Capture the cell that displays the provided text and extract its (X, Y) central coordinate. 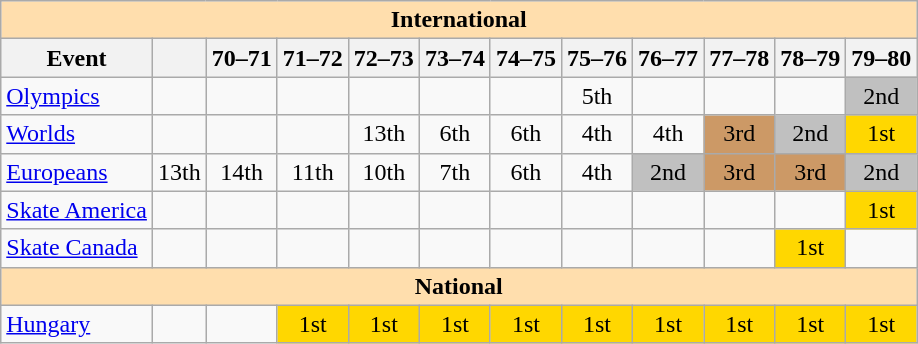
11th (312, 172)
78–79 (810, 58)
International (459, 20)
79–80 (882, 58)
73–74 (454, 58)
Worlds (77, 134)
5th (596, 96)
74–75 (526, 58)
National (459, 286)
14th (242, 172)
Europeans (77, 172)
77–78 (740, 58)
10th (384, 172)
Hungary (77, 324)
75–76 (596, 58)
Skate Canada (77, 248)
7th (454, 172)
Event (77, 58)
70–71 (242, 58)
Olympics (77, 96)
71–72 (312, 58)
Skate America (77, 210)
72–73 (384, 58)
76–77 (668, 58)
